Output the (X, Y) coordinate of the center of the cell containing the given text.  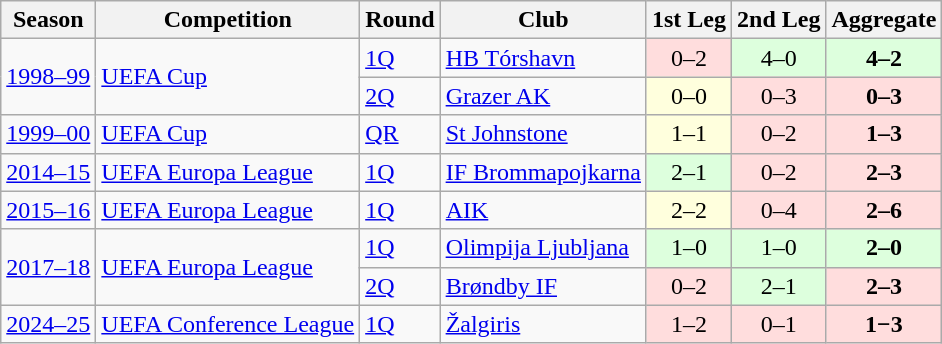
Aggregate (884, 20)
2017–18 (48, 267)
Brøndby IF (543, 286)
2014–15 (48, 172)
Žalgiris (543, 324)
Round (400, 20)
2–6 (884, 210)
0–1 (779, 324)
0–4 (779, 210)
0–0 (688, 96)
2–2 (688, 210)
2–0 (884, 248)
AIK (543, 210)
Season (48, 20)
4–2 (884, 58)
Grazer AK (543, 96)
2nd Leg (779, 20)
HB Tórshavn (543, 58)
UEFA Conference League (228, 324)
Club (543, 20)
IF Brommapojkarna (543, 172)
1st Leg (688, 20)
1–1 (688, 134)
1−3 (884, 324)
1–2 (688, 324)
2015–16 (48, 210)
Olimpija Ljubljana (543, 248)
2024–25 (48, 324)
Competition (228, 20)
1–3 (884, 134)
St Johnstone (543, 134)
QR (400, 134)
1998–99 (48, 77)
1999–00 (48, 134)
4–0 (779, 58)
